Capture the cell that displays the provided text and extract its (X, Y) central coordinate. 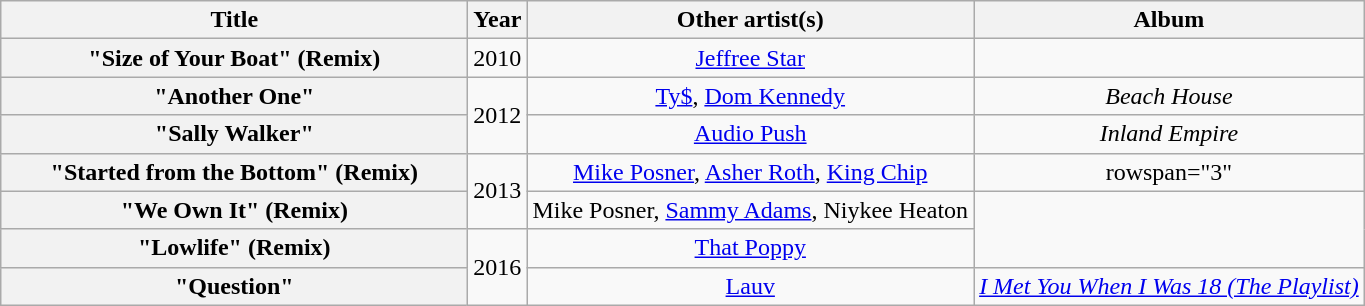
"Sally Walker" (234, 134)
Jeffree Star (750, 58)
2012 (498, 115)
Album (1170, 20)
Mike Posner, Asher Roth, King Chip (750, 172)
I Met You When I Was 18 (The Playlist) (1170, 286)
Mike Posner, Sammy Adams, Niykee Heaton (750, 210)
Other artist(s) (750, 20)
"Another One" (234, 96)
2010 (498, 58)
"Question" (234, 286)
"We Own It" (Remix) (234, 210)
"Started from the Bottom" (Remix) (234, 172)
That Poppy (750, 248)
Year (498, 20)
Title (234, 20)
Inland Empire (1170, 134)
"Size of Your Boat" (Remix) (234, 58)
Beach House (1170, 96)
Ty$, Dom Kennedy (750, 96)
2013 (498, 191)
rowspan="3" (1170, 172)
"Lowlife" (Remix) (234, 248)
Audio Push (750, 134)
Lauv (750, 286)
2016 (498, 267)
